Capture the cell that displays the provided text and extract its [X, Y] central coordinate. 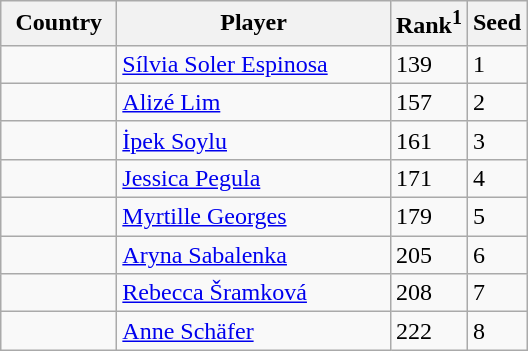
179 [428, 217]
5 [496, 217]
Player [254, 24]
157 [428, 102]
Rank1 [428, 24]
İpek Soylu [254, 140]
Anne Schäfer [254, 331]
1 [496, 64]
171 [428, 178]
Jessica Pegula [254, 178]
Sílvia Soler Espinosa [254, 64]
Rebecca Šramková [254, 293]
Seed [496, 24]
3 [496, 140]
139 [428, 64]
205 [428, 255]
222 [428, 331]
161 [428, 140]
8 [496, 331]
Alizé Lim [254, 102]
7 [496, 293]
2 [496, 102]
208 [428, 293]
Aryna Sabalenka [254, 255]
Myrtille Georges [254, 217]
4 [496, 178]
6 [496, 255]
Country [59, 24]
